Scan for the cell matching the given text and deliver its [X, Y] coordinate at center. 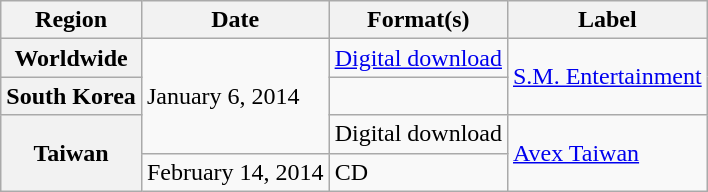
CD [418, 172]
Region [72, 20]
February 14, 2014 [235, 172]
Taiwan [72, 153]
Label [607, 20]
S.M. Entertainment [607, 77]
Date [235, 20]
January 6, 2014 [235, 96]
Worldwide [72, 58]
Format(s) [418, 20]
South Korea [72, 96]
Avex Taiwan [607, 153]
